Provide the (X, Y) coordinate of the cell's center where the given text is located.  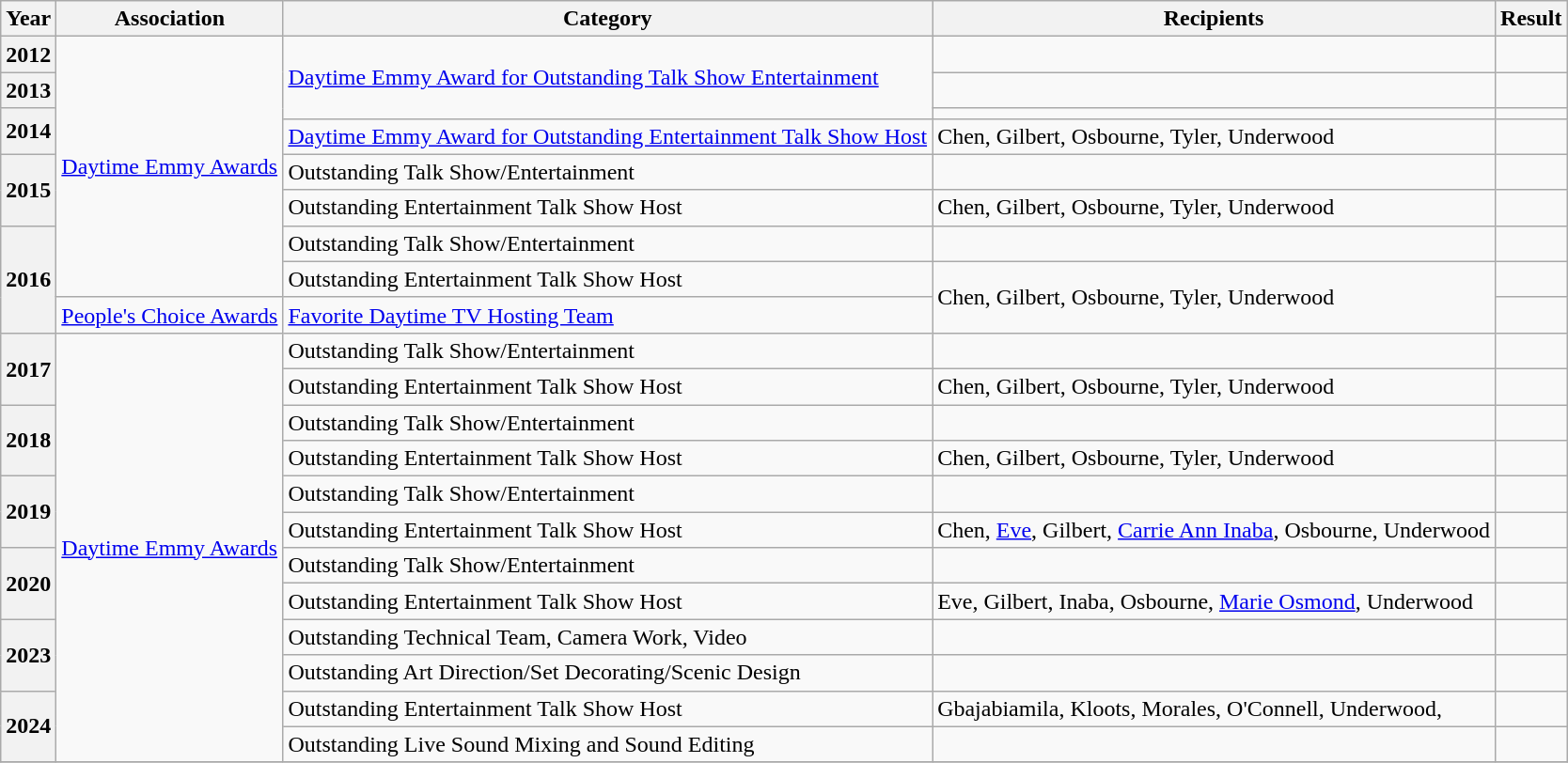
Eve, Gilbert, Inaba, Osbourne, Marie Osmond, Underwood (1215, 601)
Daytime Emmy Award for Outstanding Entertainment Talk Show Host (607, 136)
2024 (28, 726)
Outstanding Live Sound Mixing and Sound Editing (607, 744)
2016 (28, 279)
Category (607, 19)
Result (1531, 19)
2023 (28, 655)
2019 (28, 512)
Favorite Daytime TV Hosting Team (607, 315)
2013 (28, 90)
Association (169, 19)
Outstanding Art Direction/Set Decorating/Scenic Design (607, 673)
2017 (28, 368)
Chen, Eve, Gilbert, Carrie Ann Inaba, Osbourne, Underwood (1215, 530)
2018 (28, 440)
Recipients (1215, 19)
Outstanding Technical Team, Camera Work, Video (607, 637)
2012 (28, 54)
Daytime Emmy Award for Outstanding Talk Show Entertainment (607, 77)
Gbajabiamila, Kloots, Morales, O'Connell, Underwood, (1215, 708)
2014 (28, 132)
Year (28, 19)
People's Choice Awards (169, 315)
2020 (28, 584)
2015 (28, 190)
